Extract the [x, y] coordinate from the center of the cell holding the provided text.  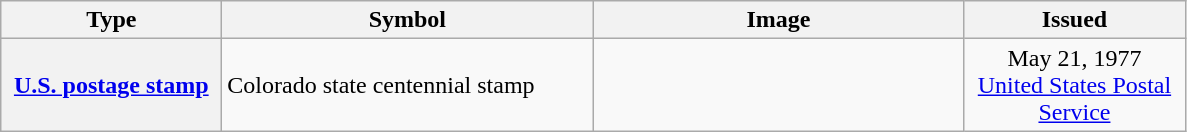
U.S. postage stamp [112, 85]
Type [112, 20]
Colorado state centennial stamp [408, 85]
Symbol [408, 20]
Image [778, 20]
May 21, 1977United States Postal Service [1074, 85]
Issued [1074, 20]
